Provide the (x, y) coordinate of the cell's center where the given text is located.  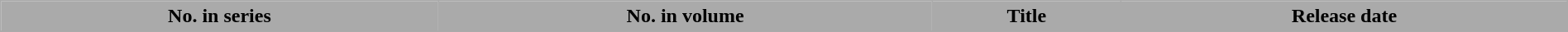
Title (1027, 16)
Release date (1345, 16)
No. in series (220, 16)
No. in volume (685, 16)
